Identify which cell holds the provided text, then report its (X, Y) central coordinate. 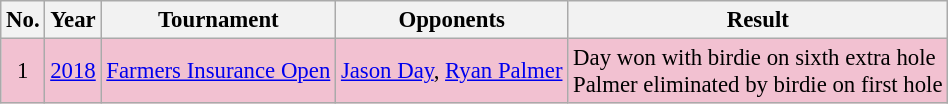
Tournament (218, 20)
2018 (73, 72)
Year (73, 20)
Result (758, 20)
Opponents (452, 20)
Farmers Insurance Open (218, 72)
1 (23, 72)
Day won with birdie on sixth extra holePalmer eliminated by birdie on first hole (758, 72)
No. (23, 20)
Jason Day, Ryan Palmer (452, 72)
